Scan for the cell matching the given text and deliver its [X, Y] coordinate at center. 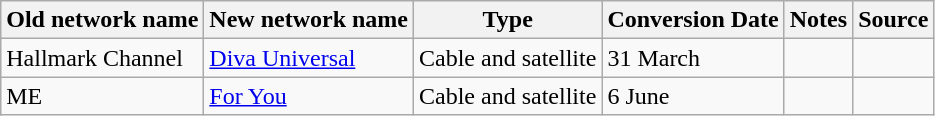
Conversion Date [693, 20]
6 June [693, 96]
Hallmark Channel [102, 58]
31 March [693, 58]
ME [102, 96]
Source [894, 20]
Type [508, 20]
Old network name [102, 20]
Diva Universal [309, 58]
For You [309, 96]
New network name [309, 20]
Notes [818, 20]
